Capture the cell that displays the provided text and extract its [x, y] central coordinate. 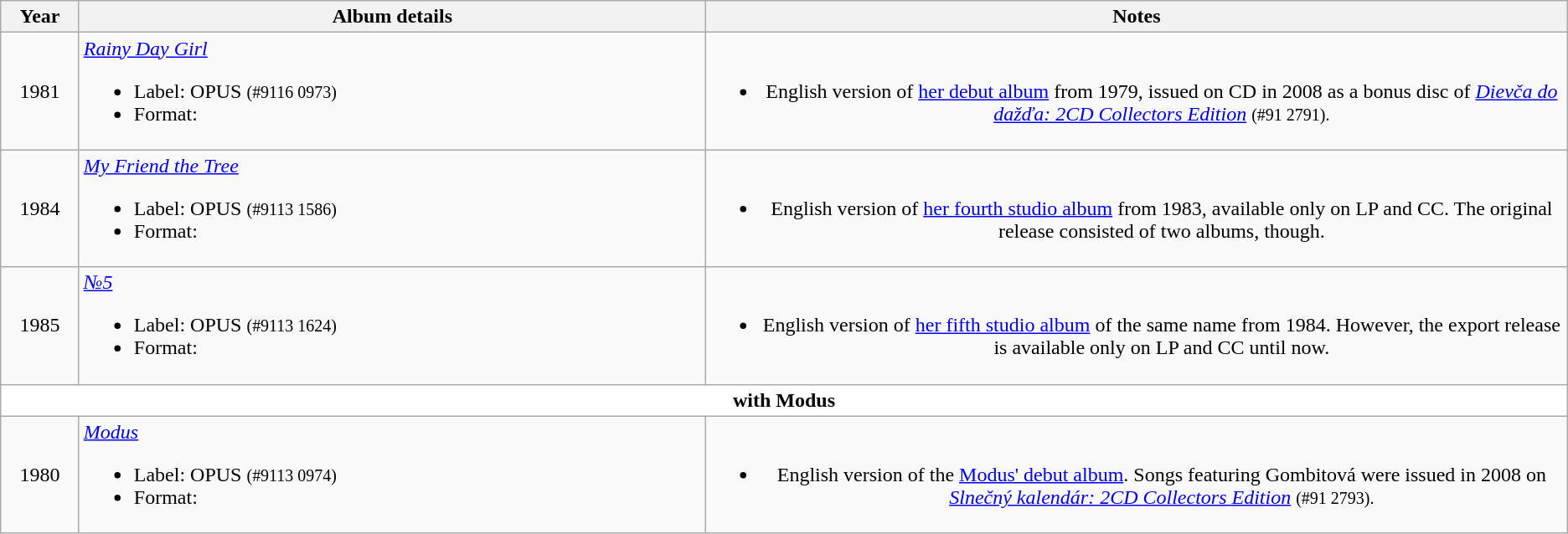
1981 [40, 91]
English version of her fourth studio album from 1983, available only on LP and CC. The original release consisted of two albums, though. [1136, 208]
1980 [40, 475]
My Friend the TreeLabel: OPUS (#9113 1586)Format: [392, 208]
with Modus [784, 400]
English version of the Modus' debut album. Songs featuring Gombitová were issued in 2008 on Slnečný kalendár: 2CD Collectors Edition (#91 2793). [1136, 475]
Rainy Day GirlLabel: OPUS (#9116 0973)Format: [392, 91]
1984 [40, 208]
English version of her debut album from 1979, issued on CD in 2008 as a bonus disc of Dievča do dažďa: 2CD Collectors Edition (#91 2791). [1136, 91]
Album details [392, 17]
№5Label: OPUS (#9113 1624)Format: [392, 326]
Notes [1136, 17]
English version of her fifth studio album of the same name from 1984. However, the export release is available only on LP and CC until now. [1136, 326]
Year [40, 17]
1985 [40, 326]
ModusLabel: OPUS (#9113 0974)Format: [392, 475]
